Detect which cell encompasses the target text, then output its (x, y) center coordinate. 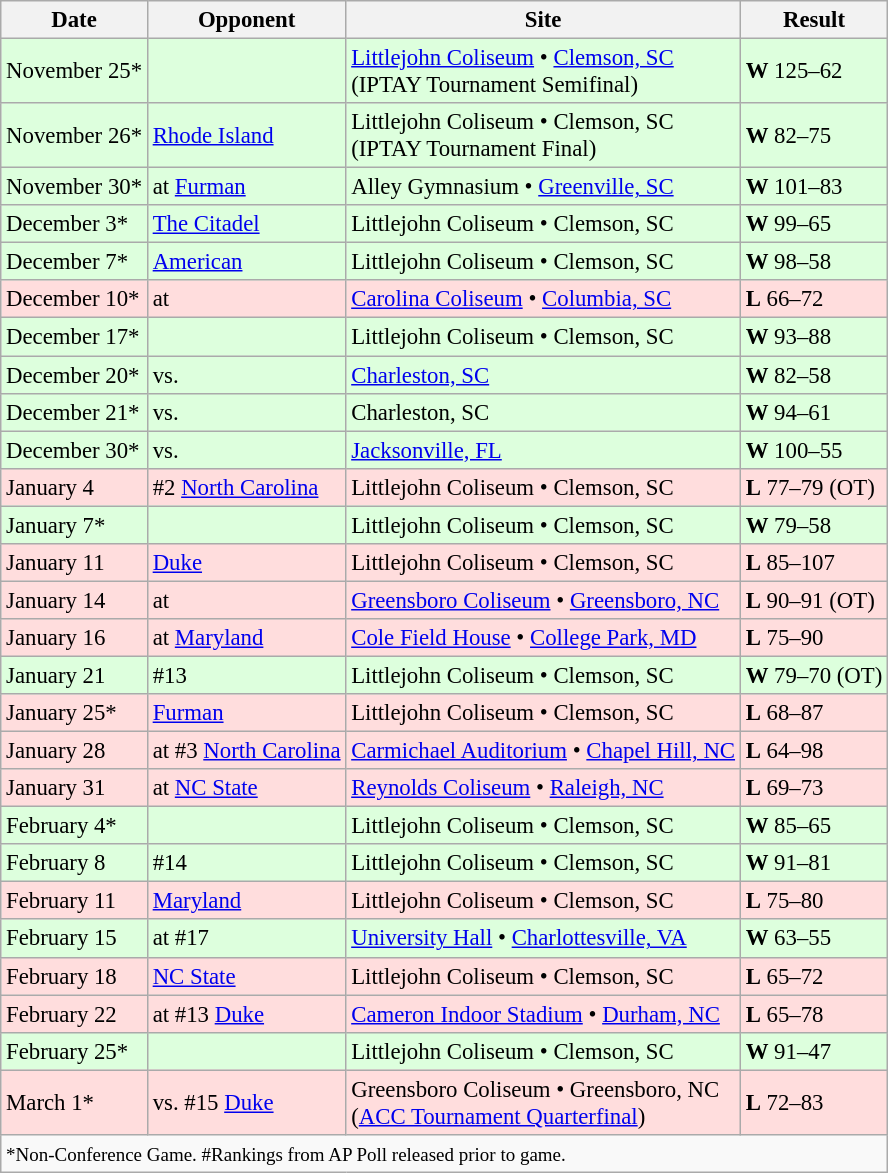
Furman (246, 713)
W 91–81 (814, 863)
L 85–107 (814, 563)
at Maryland (246, 638)
University Hall • Charlottesville, VA (543, 939)
January 7* (74, 525)
The Citadel (246, 224)
W 63–55 (814, 939)
December 30* (74, 450)
Carmichael Auditorium • Chapel Hill, NC (543, 751)
at #17 (246, 939)
March 1* (74, 1102)
January 4 (74, 487)
L 75–80 (814, 901)
vs. #15 Duke (246, 1102)
W 82–75 (814, 136)
at #13 Duke (246, 1014)
W 79–58 (814, 525)
January 31 (74, 788)
L 65–78 (814, 1014)
L 69–73 (814, 788)
December 10* (74, 299)
January 11 (74, 563)
November 25* (74, 72)
Cole Field House • College Park, MD (543, 638)
February 8 (74, 863)
L 90–91 (OT) (814, 600)
#2 North Carolina (246, 487)
Reynolds Coliseum • Raleigh, NC (543, 788)
W 79–70 (OT) (814, 675)
W 98–58 (814, 262)
November 30* (74, 187)
Result (814, 20)
December 20* (74, 375)
*Non-Conference Game. #Rankings from AP Poll released prior to game. (444, 1154)
Opponent (246, 20)
L 65–72 (814, 976)
at NC State (246, 788)
Cameron Indoor Stadium • Durham, NC (543, 1014)
W 99–65 (814, 224)
American (246, 262)
W 82–58 (814, 375)
W 93–88 (814, 337)
Duke (246, 563)
L 66–72 (814, 299)
W 94–61 (814, 412)
February 22 (74, 1014)
February 4* (74, 826)
Rhode Island (246, 136)
L 64–98 (814, 751)
February 25* (74, 1051)
February 15 (74, 939)
Littlejohn Coliseum • Clemson, SC(IPTAY Tournament Semifinal) (543, 72)
W 85–65 (814, 826)
at #3 North Carolina (246, 751)
W 100–55 (814, 450)
W 101–83 (814, 187)
NC State (246, 976)
January 21 (74, 675)
W 91–47 (814, 1051)
February 18 (74, 976)
Date (74, 20)
February 11 (74, 901)
L 75–90 (814, 638)
#13 (246, 675)
Littlejohn Coliseum • Clemson, SC(IPTAY Tournament Final) (543, 136)
December 3* (74, 224)
Maryland (246, 901)
Carolina Coliseum • Columbia, SC (543, 299)
Jacksonville, FL (543, 450)
January 28 (74, 751)
Site (543, 20)
December 17* (74, 337)
Greensboro Coliseum • Greensboro, NC(ACC Tournament Quarterfinal) (543, 1102)
January 25* (74, 713)
L 72–83 (814, 1102)
W 125–62 (814, 72)
L 77–79 (OT) (814, 487)
L 68–87 (814, 713)
December 7* (74, 262)
Alley Gymnasium • Greenville, SC (543, 187)
Greensboro Coliseum • Greensboro, NC (543, 600)
January 16 (74, 638)
November 26* (74, 136)
at Furman (246, 187)
December 21* (74, 412)
January 14 (74, 600)
#14 (246, 863)
